Provide the [X, Y] coordinate of the cell's center where the given text is located.  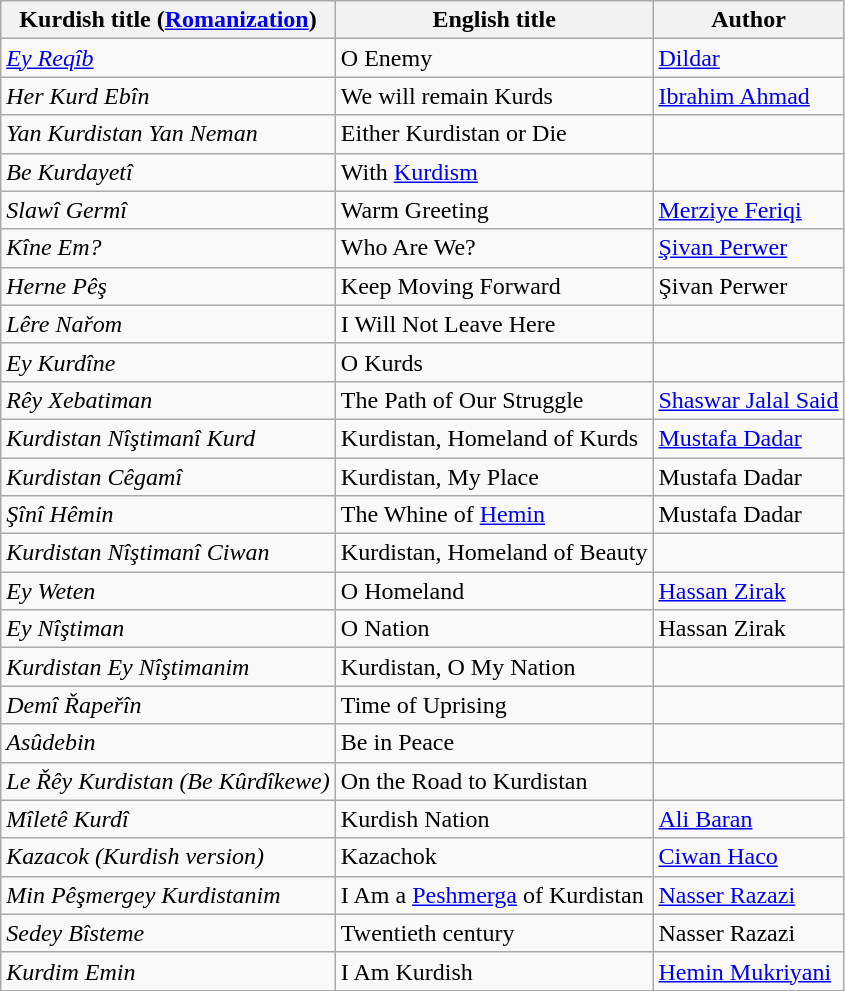
I Am a Peshmerga of Kurdistan [494, 895]
Lêre Nařom [168, 324]
Asûdebin [168, 743]
I Will Not Leave Here [494, 324]
Kurdistan, Homeland of Kurds [494, 438]
Kurdistan, My Place [494, 477]
Time of Uprising [494, 705]
Kurdistan, Homeland of Beauty [494, 553]
Her Kurd Ebîn [168, 96]
Be in Peace [494, 743]
Twentieth century [494, 933]
Demî Řapeřîn [168, 705]
Kurdistan Nîştimanî Ciwan [168, 553]
Merziye Feriqi [748, 210]
Ibrahim Ahmad [748, 96]
Min Pêşmergey Kurdistanim [168, 895]
Slawî Germî [168, 210]
Ey Kurdîne [168, 362]
English title [494, 20]
I Am Kurdish [494, 971]
Be Kurdayetî [168, 172]
Kurdish Nation [494, 819]
Kurdish title (Romanization) [168, 20]
Keep Moving Forward [494, 286]
Kurdistan Cêgamî [168, 477]
Hemin Mukriyani [748, 971]
Author [748, 20]
O Homeland [494, 591]
Kurdistan Nîştimanî Kurd [168, 438]
Dildar [748, 58]
Mîletê Kurdî [168, 819]
Rêy Xebatiman [168, 400]
Either Kurdistan or Die [494, 134]
Kîne Em? [168, 248]
On the Road to Kurdistan [494, 781]
Ali Baran [748, 819]
Ey Nîştiman [168, 629]
O Kurds [494, 362]
O Nation [494, 629]
The Path of Our Struggle [494, 400]
Warm Greeting [494, 210]
Kazachok [494, 857]
Kurdistan, O My Nation [494, 667]
Ciwan Haco [748, 857]
Sedey Bîsteme [168, 933]
Shaswar Jalal Said [748, 400]
Kurdistan Ey Nîştimanim [168, 667]
O Enemy [494, 58]
Yan Kurdistan Yan Neman [168, 134]
Who Are We? [494, 248]
With Kurdism [494, 172]
Le Řêy Kurdistan (Be Kûrdîkewe) [168, 781]
Herne Pêş [168, 286]
Ey Weten [168, 591]
Şînî Hêmin [168, 515]
Kurdim Emin [168, 971]
The Whine of Hemin [494, 515]
Kazacok (Kurdish version) [168, 857]
We will remain Kurds [494, 96]
Ey Reqîb [168, 58]
